Extract the (x, y) coordinate from the center of the cell holding the provided text.  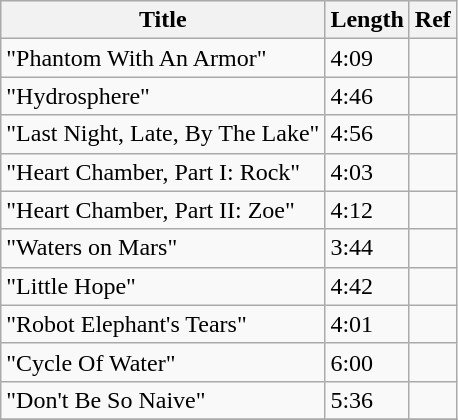
"Cycle Of Water" (163, 362)
Ref (432, 20)
4:42 (367, 286)
"Waters on Mars" (163, 248)
"Hydrosphere" (163, 96)
5:36 (367, 400)
4:56 (367, 134)
3:44 (367, 248)
"Don't Be So Naive" (163, 400)
6:00 (367, 362)
4:01 (367, 324)
"Last Night, Late, By The Lake" (163, 134)
Title (163, 20)
"Little Hope" (163, 286)
"Robot Elephant's Tears" (163, 324)
"Heart Chamber, Part II: Zoe" (163, 210)
4:12 (367, 210)
"Phantom With An Armor" (163, 58)
4:03 (367, 172)
"Heart Chamber, Part I: Rock" (163, 172)
4:46 (367, 96)
4:09 (367, 58)
Length (367, 20)
